Output the (x, y) coordinate of the center of the cell containing the given text.  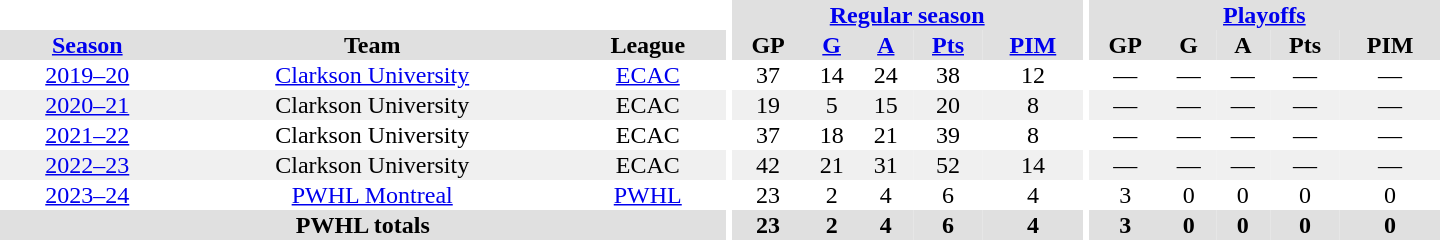
Playoffs (1264, 15)
24 (886, 75)
42 (768, 165)
12 (1033, 75)
PWHL (648, 195)
20 (948, 105)
31 (886, 165)
19 (768, 105)
38 (948, 75)
5 (832, 105)
18 (832, 135)
39 (948, 135)
Team (372, 45)
52 (948, 165)
2022–23 (88, 165)
2021–22 (88, 135)
League (648, 45)
Regular season (908, 15)
2019–20 (88, 75)
PWHL totals (363, 225)
Season (88, 45)
2020–21 (88, 105)
PWHL Montreal (372, 195)
15 (886, 105)
2023–24 (88, 195)
